For the text-containing cell, return its midpoint in (x, y) coordinate format. 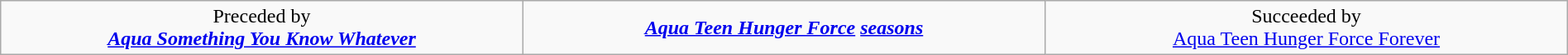
Aqua Teen Hunger Force seasons (784, 28)
Preceded byAqua Something You Know Whatever (262, 28)
Succeeded byAqua Teen Hunger Force Forever (1307, 28)
